For the text-containing cell, return its midpoint in (X, Y) coordinate format. 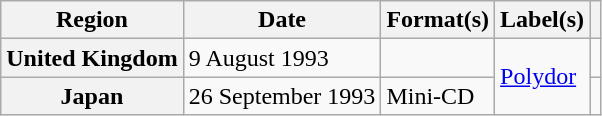
Mini-CD (438, 96)
Date (282, 20)
Format(s) (438, 20)
26 September 1993 (282, 96)
Polydor (542, 77)
Japan (92, 96)
Region (92, 20)
United Kingdom (92, 58)
9 August 1993 (282, 58)
Label(s) (542, 20)
